Extract the (X, Y) coordinate from the center of the cell holding the provided text.  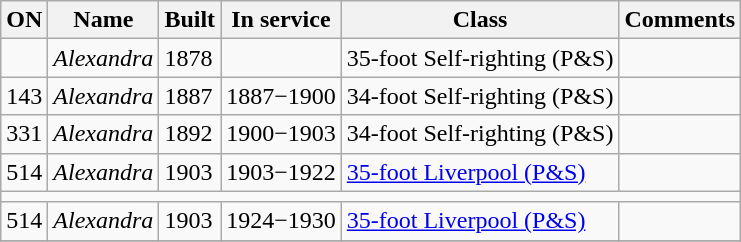
Class (480, 20)
1878 (190, 58)
1887 (190, 96)
Comments (680, 20)
In service (282, 20)
1887−1900 (282, 96)
ON (24, 20)
331 (24, 134)
1903−1922 (282, 172)
Built (190, 20)
35-foot Self-righting (P&S) (480, 58)
1924−1930 (282, 221)
143 (24, 96)
1892 (190, 134)
Name (104, 20)
1900−1903 (282, 134)
